From the cell containing the given text, extract its center point as [X, Y] coordinate. 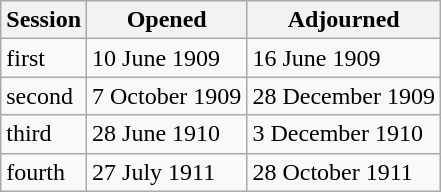
Adjourned [344, 20]
28 June 1910 [167, 134]
second [44, 96]
first [44, 58]
Session [44, 20]
7 October 1909 [167, 96]
third [44, 134]
Opened [167, 20]
10 June 1909 [167, 58]
27 July 1911 [167, 172]
16 June 1909 [344, 58]
28 October 1911 [344, 172]
fourth [44, 172]
28 December 1909 [344, 96]
3 December 1910 [344, 134]
